Output the (x, y) coordinate of the center of the cell containing the given text.  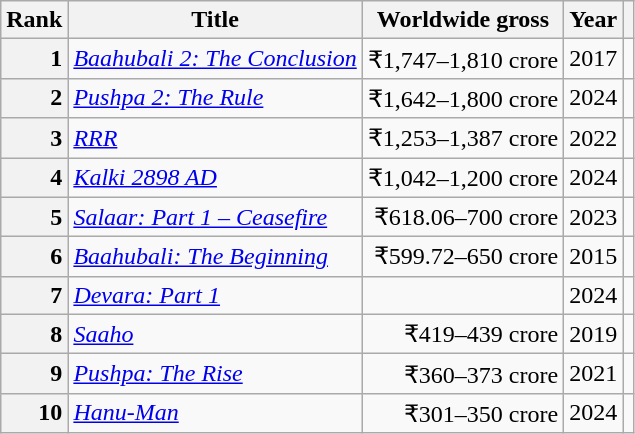
Year (594, 20)
Baahubali 2: The Conclusion (215, 59)
Salaar: Part 1 – Ceasefire (215, 217)
RRR (215, 138)
₹301–350 crore (462, 413)
Saaho (215, 334)
₹360–373 crore (462, 374)
4 (34, 178)
₹618.06–700 crore (462, 217)
₹1,253–1,387 crore (462, 138)
Rank (34, 20)
10 (34, 413)
2019 (594, 334)
7 (34, 295)
5 (34, 217)
₹1,042–1,200 crore (462, 178)
Devara: Part 1 (215, 295)
₹1,642–1,800 crore (462, 98)
9 (34, 374)
2 (34, 98)
6 (34, 257)
1 (34, 59)
Pushpa: The Rise (215, 374)
2015 (594, 257)
2017 (594, 59)
Hanu-Man (215, 413)
2023 (594, 217)
8 (34, 334)
3 (34, 138)
₹599.72–650 crore (462, 257)
Kalki 2898 AD (215, 178)
Baahubali: The Beginning (215, 257)
Title (215, 20)
Pushpa 2: The Rule (215, 98)
2022 (594, 138)
2021 (594, 374)
Worldwide gross (462, 20)
₹419–439 crore (462, 334)
₹1,747–1,810 crore (462, 59)
